Return [X, Y] of the center of cell containing provided text 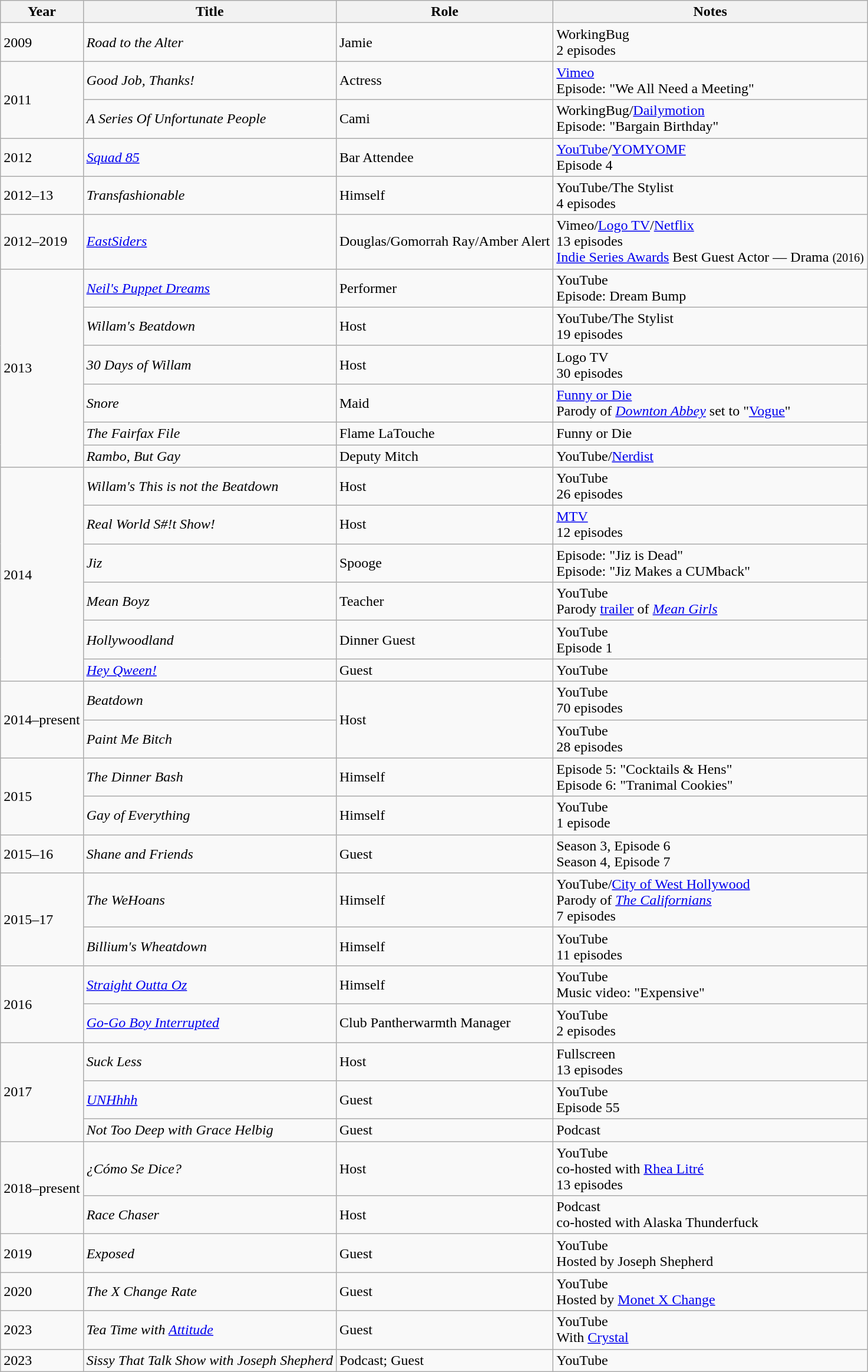
2017 [42, 1091]
YouTube/YOMYOMFEpisode 4 [711, 157]
Sissy That Talk Show with Joseph Shepherd [210, 1360]
Actress [444, 80]
Performer [444, 288]
Gay of Everything [210, 816]
YouTube/City of West HollywoodParody of The Californians7 episodes [711, 900]
Real World S#!t Show! [210, 525]
Shane and Friends [210, 853]
Jiz [210, 563]
WorkingBug2 episodes [711, 42]
Vimeo/Logo TV/Netflix13 episodesIndie Series Awards Best Guest Actor — Drama (2016) [711, 242]
Season 3, Episode 6Season 4, Episode 7 [711, 853]
30 Days of Willam [210, 364]
YouTube/The Stylist19 episodes [711, 326]
VimeoEpisode: "We All Need a Meeting" [711, 80]
YouTubeHosted by Monet X Change [711, 1292]
2018–present [42, 1188]
YouTube/Nerdist [711, 456]
Mean Boyz [210, 601]
Good Job, Thanks! [210, 80]
Flame LaTouche [444, 433]
The WeHoans [210, 900]
Not Too Deep with Grace Helbig [210, 1130]
Snore [210, 403]
Maid [444, 403]
Rambo, But Gay [210, 456]
Deputy Mitch [444, 456]
Podcast; Guest [444, 1360]
Exposed [210, 1253]
Bar Attendee [444, 157]
YouTubeEpisode 1 [711, 640]
Suck Less [210, 1061]
Squad 85 [210, 157]
UNHhhh [210, 1100]
YouTube/The Stylist4 episodes [711, 196]
Straight Outta Oz [210, 984]
Role [444, 12]
2016 [42, 1004]
2014 [42, 574]
Hey Qween! [210, 670]
Road to the Alter [210, 42]
Paint Me Bitch [210, 739]
2015 [42, 796]
Hollywoodland [210, 640]
Jamie [444, 42]
Teacher [444, 601]
Cami [444, 119]
The Fairfax File [210, 433]
Funny or Die [711, 433]
YouTube1 episode [711, 816]
YouTubeEpisode 55 [711, 1100]
2014–present [42, 720]
Logo TV30 episodes [711, 364]
2012–2019 [42, 242]
Podcast [711, 1130]
Podcastco-hosted with Alaska Thunderfuck [711, 1215]
Dinner Guest [444, 640]
Notes [711, 12]
YouTube70 episodes [711, 700]
2012–13 [42, 196]
Douglas/Gomorrah Ray/Amber Alert [444, 242]
The X Change Rate [210, 1292]
Episode: "Jiz is Dead"Episode: "Jiz Makes a CUMback" [711, 563]
Title [210, 12]
Billium's Wheatdown [210, 946]
YouTubeParody trailer of Mean Girls [711, 601]
Transfashionable [210, 196]
2009 [42, 42]
YouTube28 episodes [711, 739]
YouTubeHosted by Joseph Shepherd [711, 1253]
Episode 5: "Cocktails & Hens"Episode 6: "Tranimal Cookies" [711, 777]
The Dinner Bash [210, 777]
Willam's This is not the Beatdown [210, 487]
2019 [42, 1253]
WorkingBug/DailymotionEpisode: "Bargain Birthday" [711, 119]
YouTube26 episodes [711, 487]
2011 [42, 100]
Neil's Puppet Dreams [210, 288]
2013 [42, 368]
YouTube2 episodes [711, 1023]
EastSiders [210, 242]
Year [42, 12]
Willam's Beatdown [210, 326]
YouTube11 episodes [711, 946]
Race Chaser [210, 1215]
YouTubeMusic video: "Expensive" [711, 984]
2012 [42, 157]
MTV12 episodes [711, 525]
Beatdown [210, 700]
Funny or DieParody of Downton Abbey set to "Vogue" [711, 403]
Spooge [444, 563]
¿Cómo Se Dice? [210, 1169]
2015–17 [42, 919]
Tea Time with Attitude [210, 1330]
Fullscreen13 episodes [711, 1061]
2020 [42, 1292]
YouTubeco-hosted with Rhea Litré13 episodes [711, 1169]
Club Pantherwarmth Manager [444, 1023]
Go-Go Boy Interrupted [210, 1023]
A Series Of Unfortunate People [210, 119]
YouTubeEpisode: Dream Bump [711, 288]
2015–16 [42, 853]
YouTubeWith Crystal [711, 1330]
